Return the [x, y] coordinate for the center point of the cell that contains the specified text.  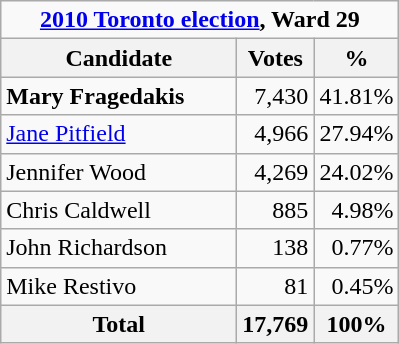
138 [276, 248]
2010 Toronto election, Ward 29 [200, 20]
Mary Fragedakis [119, 96]
4,269 [276, 172]
Mike Restivo [119, 286]
27.94% [356, 134]
100% [356, 324]
0.45% [356, 286]
81 [276, 286]
Jennifer Wood [119, 172]
John Richardson [119, 248]
885 [276, 210]
Candidate [119, 58]
17,769 [276, 324]
4.98% [356, 210]
Total [119, 324]
4,966 [276, 134]
7,430 [276, 96]
Votes [276, 58]
41.81% [356, 96]
0.77% [356, 248]
% [356, 58]
24.02% [356, 172]
Jane Pitfield [119, 134]
Chris Caldwell [119, 210]
